Scan for the cell matching the given text and deliver its [x, y] coordinate at center. 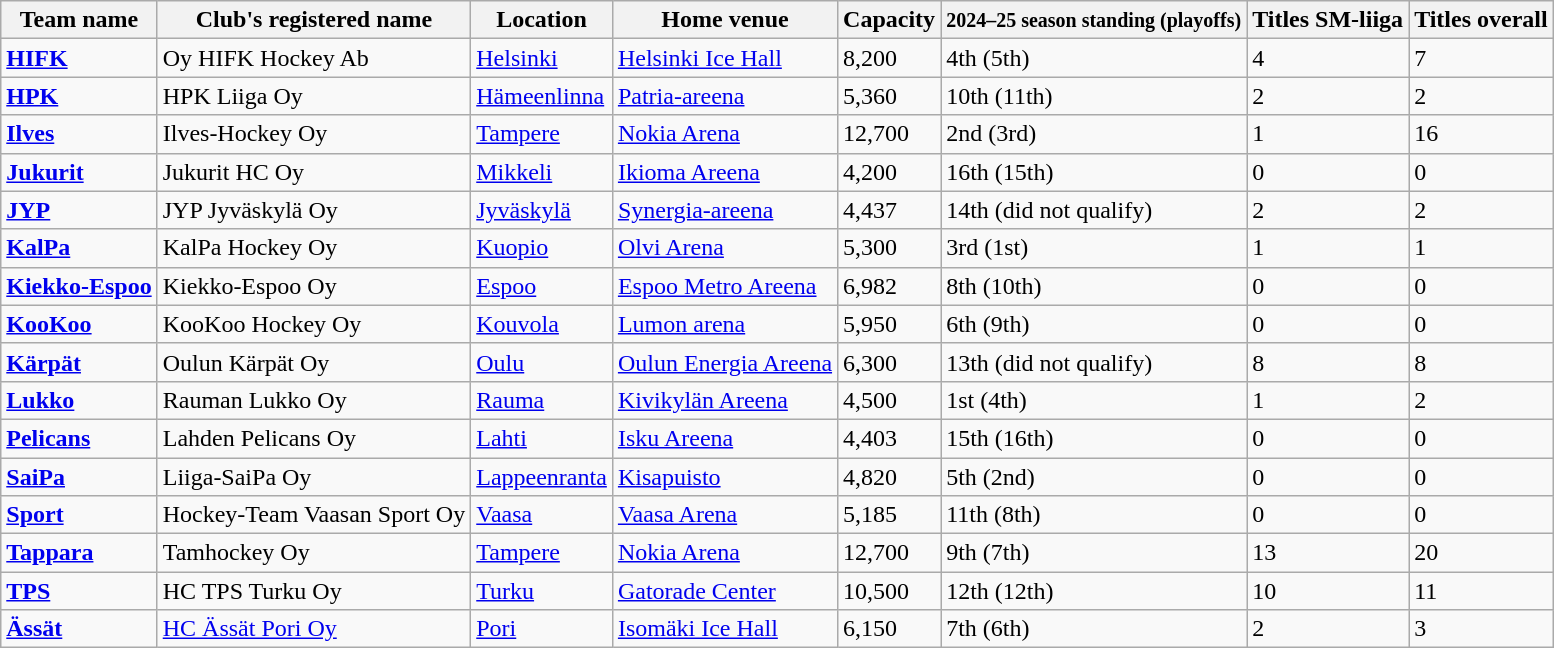
16 [1482, 134]
Tappara [79, 553]
1st (4th) [1094, 400]
4th (5th) [1094, 58]
Pelicans [79, 438]
6,982 [890, 286]
Team name [79, 20]
7 [1482, 58]
4 [1328, 58]
5,300 [890, 248]
Espoo Metro Areena [724, 286]
5th (2nd) [1094, 477]
5,360 [890, 96]
KalPa [79, 248]
Lappeenranta [542, 477]
Ilves [79, 134]
4,500 [890, 400]
10,500 [890, 591]
Kiekko-Espoo Oy [314, 286]
SaiPa [79, 477]
Jukurit HC Oy [314, 172]
KooKoo [79, 324]
Titles overall [1482, 20]
Capacity [890, 20]
Titles SM-liiga [1328, 20]
2nd (3rd) [1094, 134]
15th (16th) [1094, 438]
4,820 [890, 477]
Vaasa [542, 515]
Lahden Pelicans Oy [314, 438]
JYP [79, 210]
Turku [542, 591]
Sport [79, 515]
7th (6th) [1094, 629]
Gatorade Center [724, 591]
KalPa Hockey Oy [314, 248]
11 [1482, 591]
Olvi Arena [724, 248]
10 [1328, 591]
5,185 [890, 515]
HPK [79, 96]
Lukko [79, 400]
Kiekko-Espoo [79, 286]
HPK Liiga Oy [314, 96]
Ilves-Hockey Oy [314, 134]
Tamhockey Oy [314, 553]
Vaasa Arena [724, 515]
Oulun Kärpät Oy [314, 362]
Home venue [724, 20]
3rd (1st) [1094, 248]
4,437 [890, 210]
HC Ässät Pori Oy [314, 629]
Synergia-areena [724, 210]
Club's registered name [314, 20]
2024–25 season standing (playoffs) [1094, 20]
HIFK [79, 58]
Mikkeli [542, 172]
6th (9th) [1094, 324]
12th (12th) [1094, 591]
Location [542, 20]
16th (15th) [1094, 172]
6,300 [890, 362]
4,403 [890, 438]
13 [1328, 553]
Pori [542, 629]
Espoo [542, 286]
20 [1482, 553]
8th (10th) [1094, 286]
Isomäki Ice Hall [724, 629]
Ässät [79, 629]
Lahti [542, 438]
14th (did not qualify) [1094, 210]
11th (8th) [1094, 515]
9th (7th) [1094, 553]
Jyväskylä [542, 210]
Patria-areena [724, 96]
Kivikylän Areena [724, 400]
Hockey-Team Vaasan Sport Oy [314, 515]
Oulun Energia Areena [724, 362]
10th (11th) [1094, 96]
TPS [79, 591]
KooKoo Hockey Oy [314, 324]
Hämeenlinna [542, 96]
13th (did not qualify) [1094, 362]
4,200 [890, 172]
5,950 [890, 324]
Oulu [542, 362]
Lumon arena [724, 324]
Rauman Lukko Oy [314, 400]
Helsinki Ice Hall [724, 58]
Isku Areena [724, 438]
Kouvola [542, 324]
Liiga-SaiPa Oy [314, 477]
6,150 [890, 629]
Kärpät [79, 362]
Helsinki [542, 58]
HC TPS Turku Oy [314, 591]
Jukurit [79, 172]
JYP Jyväskylä Oy [314, 210]
Kisapuisto [724, 477]
Ikioma Areena [724, 172]
Kuopio [542, 248]
Rauma [542, 400]
8,200 [890, 58]
Oy HIFK Hockey Ab [314, 58]
3 [1482, 629]
